For the text-containing cell, return its midpoint in (x, y) coordinate format. 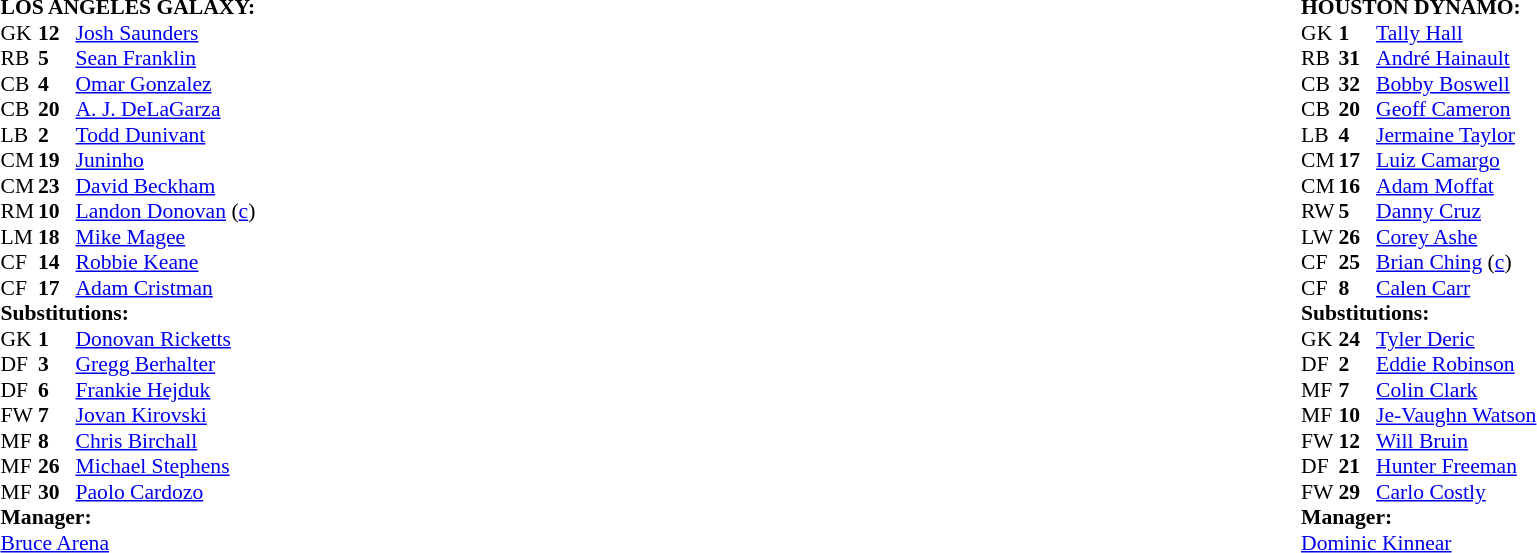
David Beckham (166, 186)
Tyler Deric (1456, 339)
25 (1358, 263)
Frankie Hejduk (166, 390)
3 (57, 365)
Adam Moffat (1456, 186)
A. J. DeLaGarza (166, 109)
Josh Saunders (166, 33)
19 (57, 161)
Je-Vaughn Watson (1456, 415)
Eddie Robinson (1456, 365)
Tally Hall (1456, 33)
LM (19, 237)
14 (57, 263)
Adam Cristman (166, 288)
Gregg Berhalter (166, 365)
30 (57, 492)
Brian Ching (c) (1456, 263)
Donovan Ricketts (166, 339)
Sean Franklin (166, 59)
LW (1320, 237)
RM (19, 211)
Mike Magee (166, 237)
Corey Ashe (1456, 237)
Omar Gonzalez (166, 84)
32 (1358, 84)
André Hainault (1456, 59)
Geoff Cameron (1456, 109)
Will Bruin (1456, 441)
Todd Dunivant (166, 135)
31 (1358, 59)
Juninho (166, 161)
Calen Carr (1456, 288)
23 (57, 186)
21 (1358, 467)
18 (57, 237)
Danny Cruz (1456, 211)
6 (57, 390)
Luiz Camargo (1456, 161)
Hunter Freeman (1456, 467)
Landon Donovan (c) (166, 211)
Jovan Kirovski (166, 415)
Paolo Cardozo (166, 492)
Chris Birchall (166, 441)
Colin Clark (1456, 390)
Bobby Boswell (1456, 84)
Robbie Keane (166, 263)
Carlo Costly (1456, 492)
Michael Stephens (166, 467)
24 (1358, 339)
16 (1358, 186)
RW (1320, 211)
Jermaine Taylor (1456, 135)
29 (1358, 492)
